Determine the (X, Y) coordinate at the center of the cell enclosing the given text.  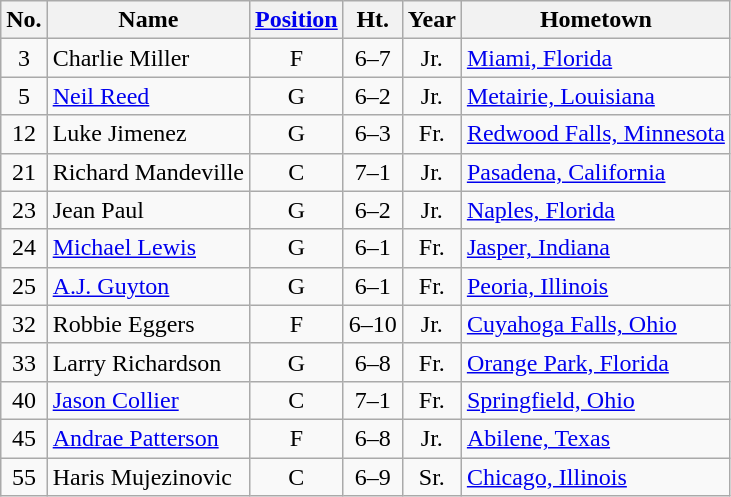
55 (24, 477)
Cuyahoga Falls, Ohio (596, 324)
6–10 (372, 324)
21 (24, 172)
Larry Richardson (148, 362)
5 (24, 96)
Robbie Eggers (148, 324)
24 (24, 248)
6–7 (372, 58)
Jason Collier (148, 400)
Jasper, Indiana (596, 248)
33 (24, 362)
32 (24, 324)
Sr. (432, 477)
Haris Mujezinovic (148, 477)
Ht. (372, 20)
No. (24, 20)
6–3 (372, 134)
Luke Jimenez (148, 134)
Miami, Florida (596, 58)
40 (24, 400)
Year (432, 20)
Abilene, Texas (596, 438)
Michael Lewis (148, 248)
Position (296, 20)
Orange Park, Florida (596, 362)
Charlie Miller (148, 58)
Redwood Falls, Minnesota (596, 134)
Richard Mandeville (148, 172)
Jean Paul (148, 210)
12 (24, 134)
45 (24, 438)
Andrae Patterson (148, 438)
6–9 (372, 477)
Chicago, Illinois (596, 477)
Springfield, Ohio (596, 400)
25 (24, 286)
Peoria, Illinois (596, 286)
Metairie, Louisiana (596, 96)
Neil Reed (148, 96)
A.J. Guyton (148, 286)
Naples, Florida (596, 210)
Pasadena, California (596, 172)
23 (24, 210)
Hometown (596, 20)
Name (148, 20)
3 (24, 58)
